Extract the (X, Y) coordinate from the center of the cell holding the provided text.  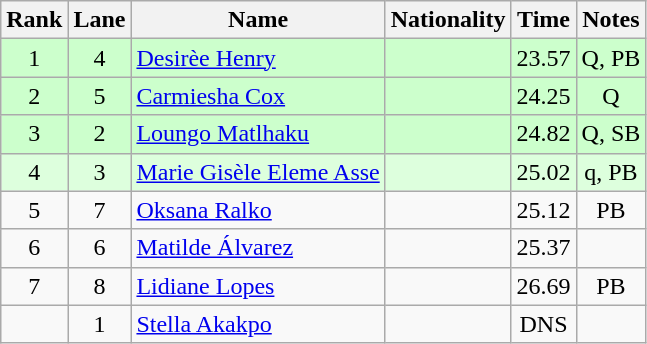
Oksana Ralko (258, 210)
25.37 (544, 248)
Lidiane Lopes (258, 286)
q, PB (611, 172)
8 (100, 286)
24.25 (544, 96)
Q, PB (611, 58)
DNS (544, 324)
Lane (100, 20)
Q (611, 96)
Stella Akakpo (258, 324)
Notes (611, 20)
Matilde Álvarez (258, 248)
Name (258, 20)
23.57 (544, 58)
Marie Gisèle Eleme Asse (258, 172)
25.02 (544, 172)
Q, SB (611, 134)
Carmiesha Cox (258, 96)
Loungo Matlhaku (258, 134)
Desirèe Henry (258, 58)
Rank (34, 20)
26.69 (544, 286)
Time (544, 20)
Nationality (448, 20)
24.82 (544, 134)
25.12 (544, 210)
